From the cell containing the given text, extract its center point as (X, Y) coordinate. 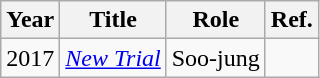
Title (113, 20)
New Trial (113, 58)
Role (216, 20)
Soo-jung (216, 58)
Year (30, 20)
2017 (30, 58)
Ref. (292, 20)
